Return the [X, Y] coordinate for the center point of the cell that contains the specified text.  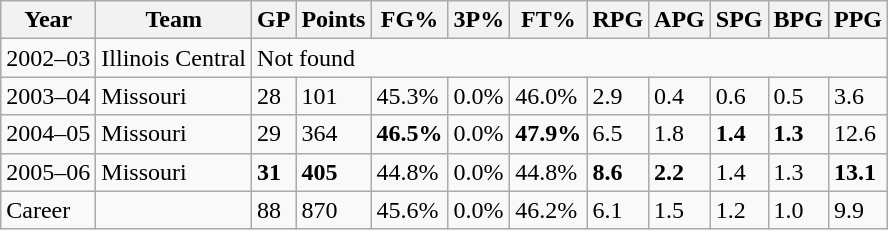
BPG [798, 20]
405 [334, 172]
1.0 [798, 210]
SPG [739, 20]
8.6 [618, 172]
3.6 [858, 96]
46.5% [410, 134]
2005–06 [48, 172]
364 [334, 134]
FG% [410, 20]
0.6 [739, 96]
GP [274, 20]
1.8 [680, 134]
9.9 [858, 210]
6.1 [618, 210]
2004–05 [48, 134]
28 [274, 96]
Points [334, 20]
47.9% [548, 134]
46.2% [548, 210]
12.6 [858, 134]
88 [274, 210]
Career [48, 210]
FT% [548, 20]
Not found [570, 58]
Year [48, 20]
45.3% [410, 96]
13.1 [858, 172]
1.2 [739, 210]
0.5 [798, 96]
1.5 [680, 210]
3P% [479, 20]
870 [334, 210]
31 [274, 172]
2002–03 [48, 58]
PPG [858, 20]
2.2 [680, 172]
46.0% [548, 96]
2003–04 [48, 96]
6.5 [618, 134]
APG [680, 20]
RPG [618, 20]
101 [334, 96]
2.9 [618, 96]
29 [274, 134]
45.6% [410, 210]
Team [174, 20]
0.4 [680, 96]
Illinois Central [174, 58]
